Return [x, y] of the center of cell containing provided text 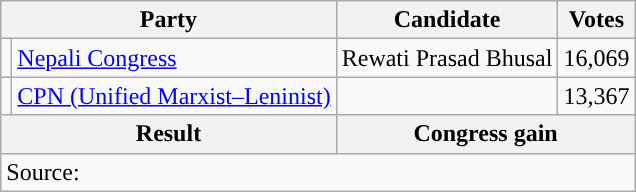
Result [168, 134]
13,367 [596, 96]
Nepali Congress [174, 58]
Candidate [447, 20]
Congress gain [486, 134]
Rewati Prasad Bhusal [447, 58]
Party [168, 20]
Votes [596, 20]
Source: [318, 172]
16,069 [596, 58]
CPN (Unified Marxist–Leninist) [174, 96]
